Locate the cell with the specified text and output its [X, Y] center coordinate. 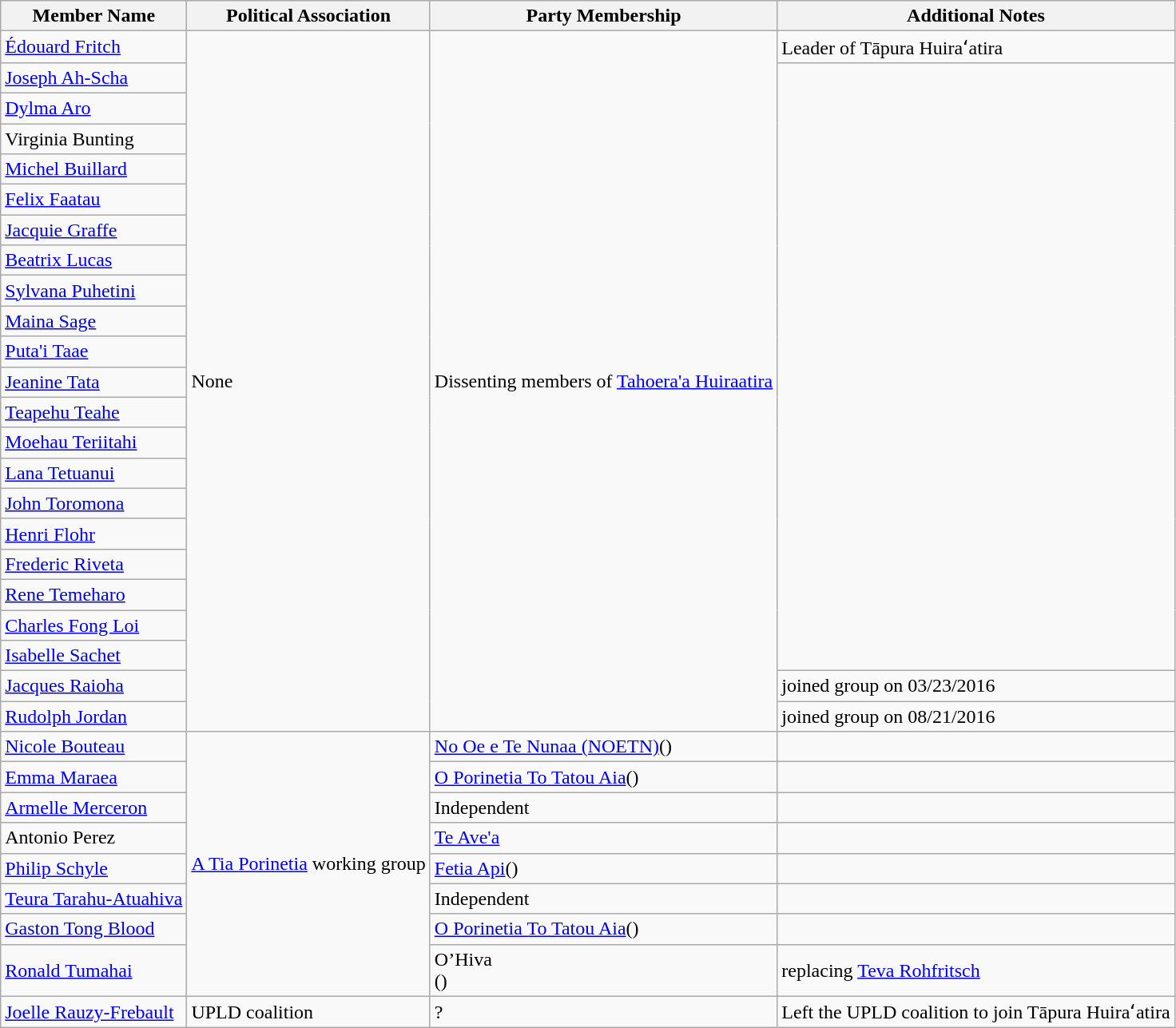
Henri Flohr [94, 534]
Fetia Api() [603, 868]
Jacquie Graffe [94, 230]
Frederic Riveta [94, 564]
replacing Teva Rohfritsch [976, 970]
No Oe e Te Nunaa (NOETN)() [603, 747]
? [603, 1012]
Édouard Fritch [94, 47]
Te Ave'a [603, 838]
None [308, 382]
Teapehu Teahe [94, 412]
Armelle Merceron [94, 808]
Party Membership [603, 16]
John Toromona [94, 503]
Felix Faatau [94, 200]
Member Name [94, 16]
joined group on 03/23/2016 [976, 686]
Political Association [308, 16]
Puta'i Taae [94, 351]
Antonio Perez [94, 838]
Jeanine Tata [94, 382]
Joelle Rauzy-Frebault [94, 1012]
Dissenting members of Tahoera'a Huiraatira [603, 382]
Rudolph Jordan [94, 716]
Dylma Aro [94, 108]
Charles Fong Loi [94, 625]
Moehau Teriitahi [94, 443]
Philip Schyle [94, 868]
A Tia Porinetia working group [308, 864]
Virginia Bunting [94, 138]
Emma Maraea [94, 777]
Beatrix Lucas [94, 260]
UPLD coalition [308, 1012]
Michel Buillard [94, 169]
Maina Sage [94, 321]
Teura Tarahu-Atuahiva [94, 899]
Gaston Tong Blood [94, 929]
Additional Notes [976, 16]
Left the UPLD coalition to join Tāpura Huiraʻatira [976, 1012]
Isabelle Sachet [94, 656]
Nicole Bouteau [94, 747]
Rene Temeharo [94, 594]
Lana Tetuanui [94, 473]
Ronald Tumahai [94, 970]
Jacques Raioha [94, 686]
Joseph Ah-Scha [94, 77]
joined group on 08/21/2016 [976, 716]
Sylvana Puhetini [94, 291]
Leader of Tāpura Huiraʻatira [976, 47]
O’Hiva() [603, 970]
